Provide the (X, Y) coordinate of the cell's center where the given text is located.  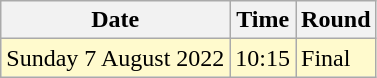
Final (336, 58)
Time (263, 20)
Round (336, 20)
10:15 (263, 58)
Date (116, 20)
Sunday 7 August 2022 (116, 58)
